Determine the [X, Y] coordinate at the center of the cell enclosing the given text.  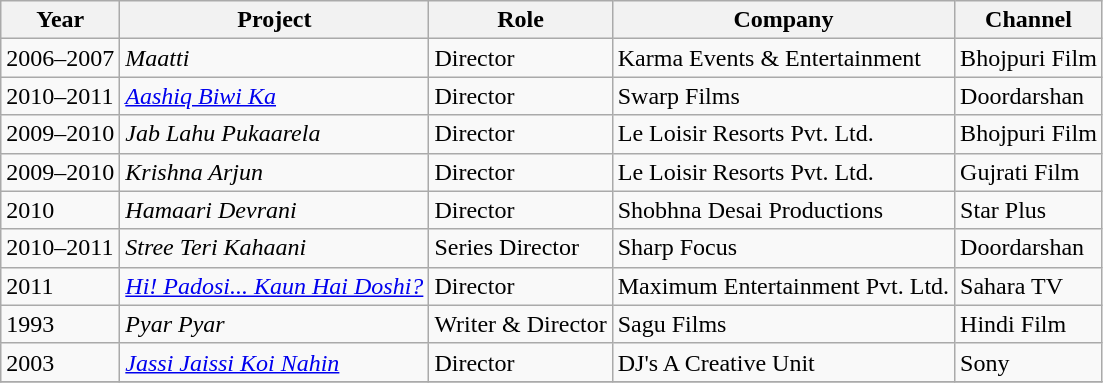
Writer & Director [520, 324]
Sahara TV [1029, 286]
Project [274, 20]
1993 [60, 324]
2003 [60, 362]
Jassi Jaissi Koi Nahin [274, 362]
Sony [1029, 362]
Hamaari Devrani [274, 210]
Gujrati Film [1029, 172]
Stree Teri Kahaani [274, 248]
DJ's A Creative Unit [783, 362]
2011 [60, 286]
Year [60, 20]
Role [520, 20]
Company [783, 20]
Maximum Entertainment Pvt. Ltd. [783, 286]
Hi! Padosi... Kaun Hai Doshi? [274, 286]
Swarp Films [783, 96]
Hindi Film [1029, 324]
Maatti [274, 58]
Channel [1029, 20]
Star Plus [1029, 210]
Sharp Focus [783, 248]
Aashiq Biwi Ka [274, 96]
Series Director [520, 248]
Sagu Films [783, 324]
2010 [60, 210]
Shobhna Desai Productions [783, 210]
2006–2007 [60, 58]
Pyar Pyar [274, 324]
Karma Events & Entertainment [783, 58]
Jab Lahu Pukaarela [274, 134]
Krishna Arjun [274, 172]
